Provide the [X, Y] coordinate of the cell's center where the given text is located.  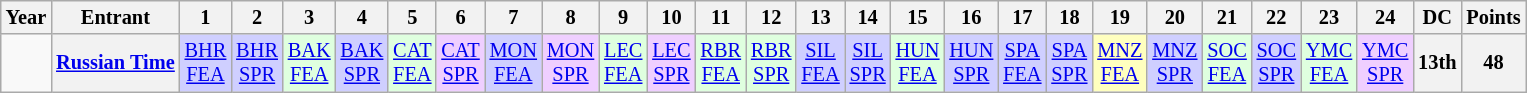
22 [1276, 17]
LECFEA [623, 63]
MNZSPR [1174, 63]
12 [771, 17]
24 [1385, 17]
17 [1022, 17]
Points [1493, 17]
BAKSPR [362, 63]
HUNFEA [918, 63]
SILFEA [820, 63]
SOCSPR [1276, 63]
Russian Time [115, 63]
4 [362, 17]
MONSPR [570, 63]
BAKFEA [310, 63]
RBRFEA [721, 63]
SPASPR [1069, 63]
18 [1069, 17]
SOCFEA [1226, 63]
8 [570, 17]
MONFEA [514, 63]
BHRSPR [257, 63]
LECSPR [671, 63]
CATFEA [412, 63]
BHRFEA [206, 63]
6 [460, 17]
1 [206, 17]
RBRSPR [771, 63]
SPAFEA [1022, 63]
21 [1226, 17]
Year [26, 17]
10 [671, 17]
15 [918, 17]
13th [1437, 63]
YMCSPR [1385, 63]
CATSPR [460, 63]
11 [721, 17]
23 [1329, 17]
Entrant [115, 17]
48 [1493, 63]
HUNSPR [971, 63]
9 [623, 17]
MNZFEA [1120, 63]
SILSPR [868, 63]
7 [514, 17]
16 [971, 17]
13 [820, 17]
2 [257, 17]
19 [1120, 17]
5 [412, 17]
DC [1437, 17]
14 [868, 17]
20 [1174, 17]
YMCFEA [1329, 63]
3 [310, 17]
